Return (X, Y) of the center of cell containing provided text 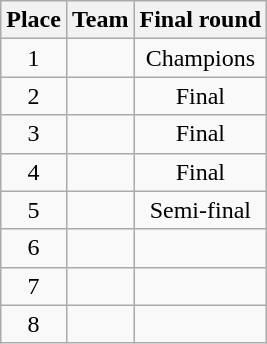
Champions (200, 58)
7 (34, 286)
6 (34, 248)
1 (34, 58)
2 (34, 96)
4 (34, 172)
Place (34, 20)
Team (100, 20)
8 (34, 324)
Final round (200, 20)
5 (34, 210)
3 (34, 134)
Semi-final (200, 210)
